Identify which cell holds the provided text, then report its (X, Y) central coordinate. 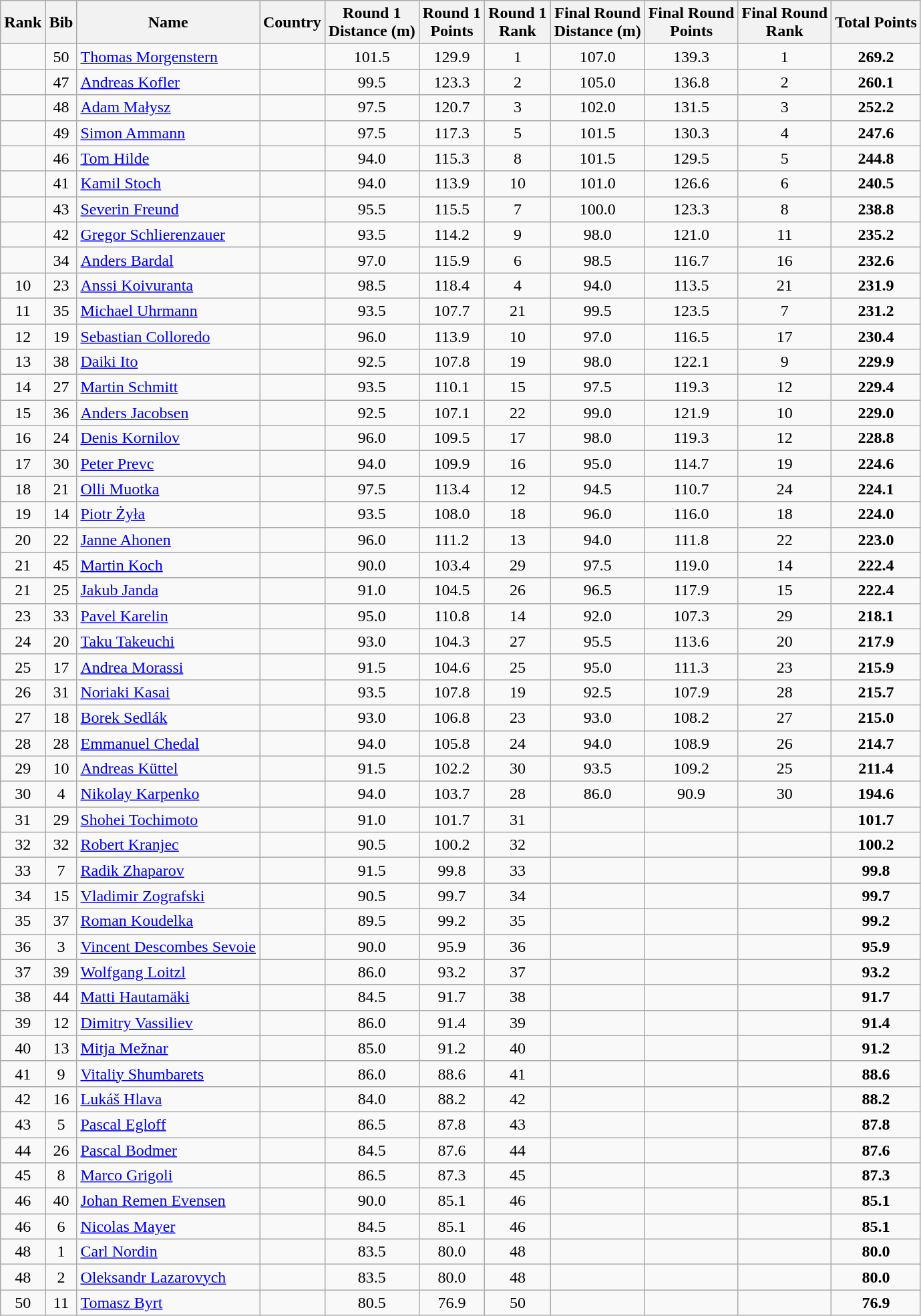
Dimitry Vassiliev (168, 1023)
117.9 (691, 591)
229.4 (876, 387)
Anders Bardal (168, 260)
92.0 (597, 616)
116.0 (691, 514)
122.1 (691, 362)
109.5 (451, 438)
215.7 (876, 692)
131.5 (691, 108)
47 (61, 82)
224.1 (876, 489)
230.4 (876, 336)
Round 1Points (451, 23)
228.8 (876, 438)
85.0 (371, 1048)
Vincent Descombes Sevoie (168, 947)
117.3 (451, 133)
Lukáš Hlava (168, 1099)
Severin Freund (168, 209)
126.6 (691, 184)
Denis Kornilov (168, 438)
229.9 (876, 362)
90.9 (691, 794)
215.9 (876, 667)
269.2 (876, 57)
Andreas Küttel (168, 769)
113.6 (691, 641)
121.0 (691, 234)
Emmanuel Chedal (168, 744)
232.6 (876, 260)
108.2 (691, 717)
107.9 (691, 692)
Final Round Distance (m) (597, 23)
99.0 (597, 413)
108.0 (451, 514)
109.9 (451, 464)
Michael Uhrmann (168, 311)
235.2 (876, 234)
Borek Sedlák (168, 717)
214.7 (876, 744)
100.0 (597, 209)
Pascal Bodmer (168, 1150)
104.5 (451, 591)
115.9 (451, 260)
107.1 (451, 413)
102.0 (597, 108)
223.0 (876, 540)
139.3 (691, 57)
Carl Nordin (168, 1252)
Vladimir Zografski (168, 896)
Anders Jacobsen (168, 413)
49 (61, 133)
Janne Ahonen (168, 540)
118.4 (451, 285)
Piotr Żyła (168, 514)
Roman Koudelka (168, 921)
Pascal Egloff (168, 1124)
217.9 (876, 641)
Marco Grigoli (168, 1176)
252.2 (876, 108)
111.3 (691, 667)
120.7 (451, 108)
224.6 (876, 464)
110.7 (691, 489)
105.0 (597, 82)
111.8 (691, 540)
109.2 (691, 769)
240.5 (876, 184)
Bib (61, 23)
116.7 (691, 260)
113.5 (691, 285)
247.6 (876, 133)
Shohei Tochimoto (168, 820)
Nikolay Karpenko (168, 794)
231.2 (876, 311)
130.3 (691, 133)
Sebastian Colloredo (168, 336)
218.1 (876, 616)
Oleksandr Lazarovych (168, 1277)
115.5 (451, 209)
111.2 (451, 540)
80.5 (371, 1303)
104.6 (451, 667)
101.0 (597, 184)
Final Round Rank (785, 23)
114.2 (451, 234)
194.6 (876, 794)
229.0 (876, 413)
Wolfgang Loitzl (168, 972)
Tom Hilde (168, 158)
84.0 (371, 1099)
238.8 (876, 209)
Final Round Points (691, 23)
106.8 (451, 717)
Radik Zhaparov (168, 870)
108.9 (691, 744)
105.8 (451, 744)
Matti Hautamäki (168, 997)
Name (168, 23)
Thomas Morgenstern (168, 57)
107.3 (691, 616)
Jakub Janda (168, 591)
Martin Schmitt (168, 387)
104.3 (451, 641)
Anssi Koivuranta (168, 285)
Andrea Morassi (168, 667)
116.5 (691, 336)
121.9 (691, 413)
Tomasz Byrt (168, 1303)
103.7 (451, 794)
Taku Takeuchi (168, 641)
Round 1Distance (m) (371, 23)
115.3 (451, 158)
Round 1Rank (518, 23)
114.7 (691, 464)
Rank (23, 23)
224.0 (876, 514)
Vitaliy Shumbarets (168, 1074)
110.8 (451, 616)
Kamil Stoch (168, 184)
96.5 (597, 591)
107.0 (597, 57)
123.5 (691, 311)
Simon Ammann (168, 133)
Robert Kranjec (168, 845)
136.8 (691, 82)
Mitja Mežnar (168, 1048)
Pavel Karelin (168, 616)
Country (292, 23)
129.9 (451, 57)
Noriaki Kasai (168, 692)
Peter Prevc (168, 464)
Martin Koch (168, 565)
94.5 (597, 489)
Daiki Ito (168, 362)
211.4 (876, 769)
244.8 (876, 158)
113.4 (451, 489)
107.7 (451, 311)
Gregor Schlierenzauer (168, 234)
231.9 (876, 285)
110.1 (451, 387)
215.0 (876, 717)
103.4 (451, 565)
260.1 (876, 82)
Johan Remen Evensen (168, 1201)
Olli Muotka (168, 489)
Andreas Kofler (168, 82)
Adam Małysz (168, 108)
Total Points (876, 23)
119.0 (691, 565)
89.5 (371, 921)
102.2 (451, 769)
Nicolas Mayer (168, 1226)
129.5 (691, 158)
